Identify which cell holds the provided text, then report its (X, Y) central coordinate. 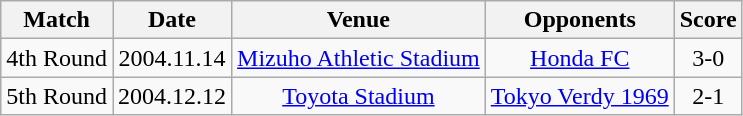
Tokyo Verdy 1969 (580, 96)
5th Round (57, 96)
Match (57, 20)
Opponents (580, 20)
4th Round (57, 58)
Mizuho Athletic Stadium (359, 58)
Venue (359, 20)
Score (708, 20)
Date (172, 20)
3-0 (708, 58)
2004.11.14 (172, 58)
2004.12.12 (172, 96)
2-1 (708, 96)
Toyota Stadium (359, 96)
Honda FC (580, 58)
